Identify which cell holds the provided text, then report its [x, y] central coordinate. 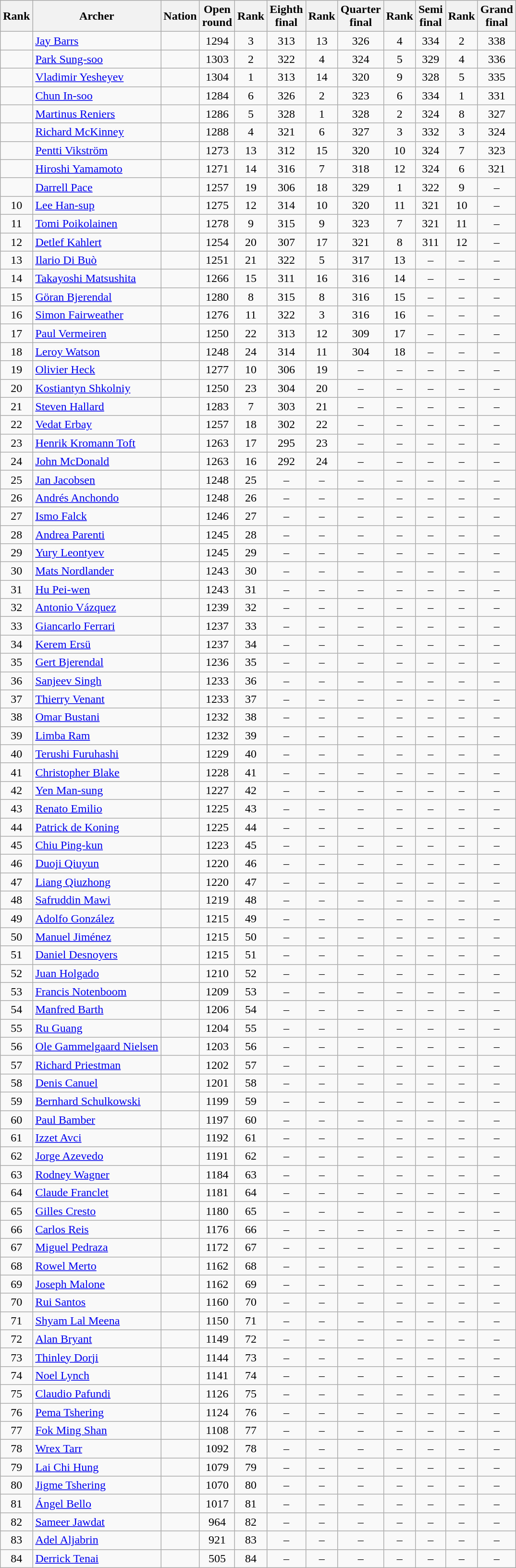
Chiu Ping-kun [97, 845]
Claudio Pafundi [97, 1394]
1199 [217, 1101]
309 [360, 333]
1227 [217, 790]
1246 [217, 516]
317 [360, 260]
1124 [217, 1412]
292 [286, 461]
302 [286, 425]
Omar Bustani [97, 717]
Paul Bamber [97, 1120]
1141 [217, 1375]
Ismo Falck [97, 516]
Izzet Avci [97, 1138]
1223 [217, 845]
Ole Gammelgaard Nielsen [97, 1046]
Antonio Vázquez [97, 608]
Eighthfinal [286, 16]
Liang Qiuzhong [97, 882]
Henrik Kromann Toft [97, 443]
Lee Han-sup [97, 205]
1286 [217, 114]
1294 [217, 41]
1149 [217, 1339]
1150 [217, 1321]
Göran Bjerendal [97, 297]
1304 [217, 77]
1126 [217, 1394]
1180 [217, 1211]
Bernhard Schulkowski [97, 1101]
Pentti Vikström [97, 150]
338 [497, 41]
Limba Ram [97, 735]
Grandfinal [497, 16]
964 [217, 1522]
Tomi Poikolainen [97, 223]
1210 [217, 973]
Semi final [430, 16]
Leroy Watson [97, 352]
Ángel Bello [97, 1504]
Daniel Desnoyers [97, 955]
Duoji Qiuyun [97, 864]
Fok Ming Shan [97, 1431]
Vladimir Yesheyev [97, 77]
Claude Franclet [97, 1193]
Juan Holgado [97, 973]
1079 [217, 1467]
Thierry Venant [97, 699]
Yen Man-sung [97, 790]
Park Sung-soo [97, 59]
1239 [217, 608]
Takayoshi Matsushita [97, 279]
Renato Emilio [97, 808]
Jorge Azevedo [97, 1156]
1283 [217, 406]
1288 [217, 132]
1204 [217, 1028]
Jan Jacobsen [97, 479]
Giancarlo Ferrari [97, 626]
336 [497, 59]
1203 [217, 1046]
Archer [97, 16]
Gilles Cresto [97, 1211]
Jay Barrs [97, 41]
Andrea Parenti [97, 535]
335 [497, 77]
Darrell Pace [97, 187]
1017 [217, 1504]
332 [430, 132]
Terushi Furuhashi [97, 754]
307 [286, 242]
1228 [217, 772]
Gert Bjerendal [97, 662]
1184 [217, 1175]
1192 [217, 1138]
Ru Guang [97, 1028]
1160 [217, 1302]
Richard Priestman [97, 1065]
Miguel Pedraza [97, 1248]
1254 [217, 242]
921 [217, 1540]
Jigme Tshering [97, 1485]
Nation [180, 16]
1201 [217, 1083]
1271 [217, 169]
1206 [217, 1010]
Hu Pei-wen [97, 589]
Vedat Erbay [97, 425]
1202 [217, 1065]
Rowel Merto [97, 1266]
1276 [217, 315]
Francis Notenboom [97, 992]
Manfred Barth [97, 1010]
Quarter final [360, 16]
1278 [217, 223]
1303 [217, 59]
1144 [217, 1357]
Simon Fairweather [97, 315]
295 [286, 443]
Safruddin Mawi [97, 900]
Shyam Lal Meena [97, 1321]
312 [286, 150]
Olivier Heck [97, 370]
Pema Tshering [97, 1412]
Joseph Malone [97, 1284]
318 [360, 169]
Rui Santos [97, 1302]
Steven Hallard [97, 406]
Wrex Tarr [97, 1449]
1275 [217, 205]
Derrick Tenai [97, 1558]
1172 [217, 1248]
Paul Vermeiren [97, 333]
Hiroshi Yamamoto [97, 169]
Open round [217, 16]
Manuel Jiménez [97, 937]
Noel Lynch [97, 1375]
Detlef Kahlert [97, 242]
Kostiantyn Shkolniy [97, 388]
Sameer Jawdat [97, 1522]
Adel Aljabrin [97, 1540]
Alan Bryant [97, 1339]
1277 [217, 370]
Ilario Di Buò [97, 260]
1181 [217, 1193]
1108 [217, 1431]
331 [497, 96]
Sanjeev Singh [97, 681]
Rodney Wagner [97, 1175]
1229 [217, 754]
Christopher Blake [97, 772]
Denis Canuel [97, 1083]
Martinus Reniers [97, 114]
1273 [217, 150]
1266 [217, 279]
Lai Chi Hung [97, 1467]
Yury Leontyev [97, 553]
Patrick de Koning [97, 827]
1219 [217, 900]
1280 [217, 297]
1070 [217, 1485]
Carlos Reis [97, 1229]
1197 [217, 1120]
Kerem Ersü [97, 644]
1191 [217, 1156]
Andrés Anchondo [97, 498]
1209 [217, 992]
505 [217, 1558]
1236 [217, 662]
1284 [217, 96]
John McDonald [97, 461]
Chun In-soo [97, 96]
1092 [217, 1449]
1251 [217, 260]
Adolfo González [97, 919]
Thinley Dorji [97, 1357]
Mats Nordlander [97, 571]
303 [286, 406]
Richard McKinney [97, 132]
1176 [217, 1229]
